Output the (x, y) coordinate of the center of the cell containing the given text.  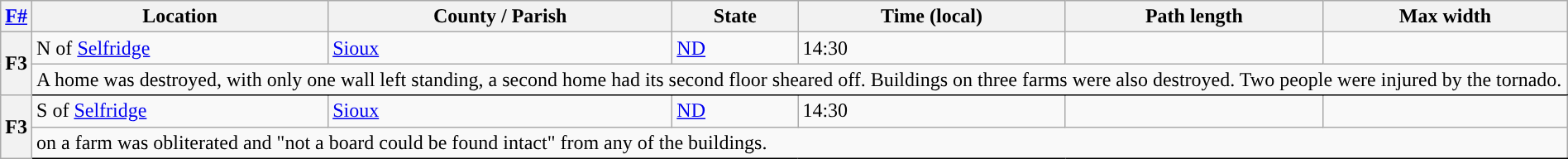
Time (local) (931, 17)
N of Selfridge (180, 48)
on a farm was obliterated and "not a board could be found intact" from any of the buildings. (801, 142)
State (735, 17)
Location (180, 17)
Path length (1194, 17)
S of Selfridge (180, 111)
Max width (1446, 17)
F# (17, 17)
County / Parish (500, 17)
